Return [X, Y] of the center of cell containing provided text 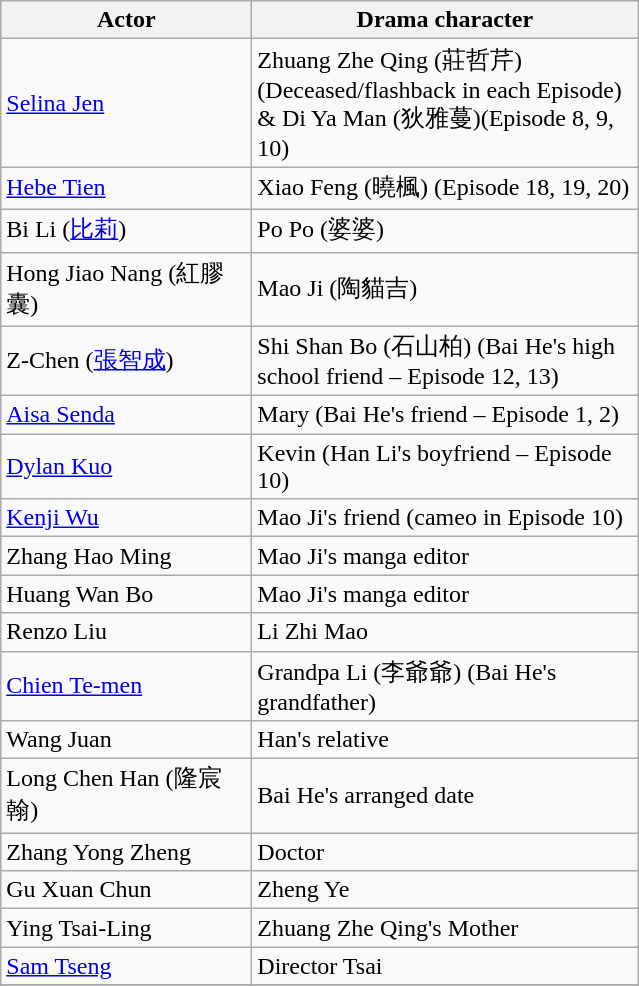
Bi Li (比莉) [126, 230]
Mao Ji (陶貓吉) [445, 289]
Kenji Wu [126, 518]
Li Zhi Mao [445, 632]
Zhang Yong Zheng [126, 852]
Xiao Feng (曉楓) (Episode 18, 19, 20) [445, 188]
Wang Juan [126, 740]
Director Tsai [445, 966]
Po Po (婆婆) [445, 230]
Shi Shan Bo (石山柏) (Bai He's high school friend – Episode 12, 13) [445, 361]
Hong Jiao Nang (紅膠囊) [126, 289]
Zhuang Zhe Qing (莊哲芹)(Deceased/flashback in each Episode) & Di Ya Man (狄雅蔓)(Episode 8, 9, 10) [445, 103]
Sam Tseng [126, 966]
Zhuang Zhe Qing's Mother [445, 928]
Ying Tsai-Ling [126, 928]
Mary (Bai He's friend – Episode 1, 2) [445, 415]
Huang Wan Bo [126, 594]
Kevin (Han Li's boyfriend – Episode 10) [445, 466]
Dylan Kuo [126, 466]
Bai He's arranged date [445, 796]
Selina Jen [126, 103]
Long Chen Han (隆宸翰) [126, 796]
Doctor [445, 852]
Aisa Senda [126, 415]
Grandpa Li (李爺爺) (Bai He's grandfather) [445, 686]
Chien Te-men [126, 686]
Actor [126, 20]
Zheng Ye [445, 890]
Gu Xuan Chun [126, 890]
Z-Chen (張智成) [126, 361]
Mao Ji's friend (cameo in Episode 10) [445, 518]
Hebe Tien [126, 188]
Drama character [445, 20]
Renzo Liu [126, 632]
Zhang Hao Ming [126, 556]
Han's relative [445, 740]
